For the text-containing cell, return its midpoint in [x, y] coordinate format. 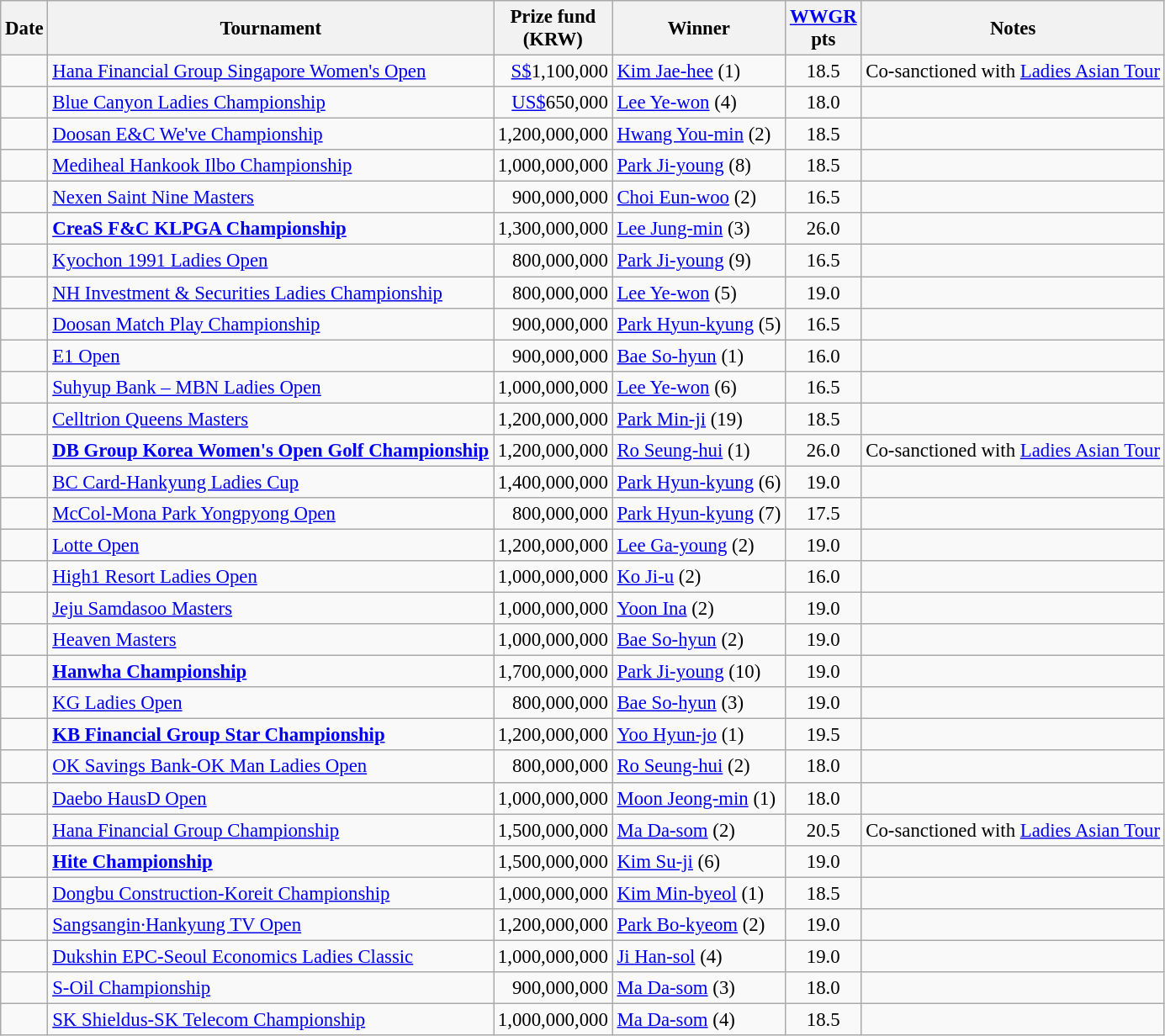
Celltrion Queens Masters [271, 419]
CreaS F&C KLPGA Championship [271, 230]
Park Hyun-kyung (7) [699, 514]
Choi Eun-woo (2) [699, 198]
Park Hyun-kyung (6) [699, 482]
KG Ladies Open [271, 703]
SK Shieldus-SK Telecom Championship [271, 1019]
Notes [1013, 29]
20.5 [823, 830]
Park Ji-young (10) [699, 672]
Ji Han-sol (4) [699, 956]
Hana Financial Group Championship [271, 830]
Bae So-hyun (2) [699, 640]
1,400,000,000 [553, 482]
Hana Financial Group Singapore Women's Open [271, 71]
Mediheal Hankook Ilbo Championship [271, 166]
1,300,000,000 [553, 230]
US$650,000 [553, 103]
Kim Jae-hee (1) [699, 71]
Date [24, 29]
Park Hyun-kyung (5) [699, 324]
S$1,100,000 [553, 71]
Sangsangin·Hankyung TV Open [271, 925]
Dongbu Construction-Koreit Championship [271, 893]
Hite Championship [271, 861]
S-Oil Championship [271, 988]
Winner [699, 29]
Lee Ye-won (6) [699, 387]
BC Card-Hankyung Ladies Cup [271, 482]
Hwang You-min (2) [699, 135]
KB Financial Group Star Championship [271, 735]
Moon Jeong-min (1) [699, 798]
Bae So-hyun (3) [699, 703]
Yoo Hyun-jo (1) [699, 735]
Daebo HausD Open [271, 798]
Hanwha Championship [271, 672]
Yoon Ina (2) [699, 609]
Suhyup Bank – MBN Ladies Open [271, 387]
Ro Seung-hui (1) [699, 451]
Park Ji-young (8) [699, 166]
Lee Ye-won (4) [699, 103]
WWGRpts [823, 29]
Ma Da-som (3) [699, 988]
DB Group Korea Women's Open Golf Championship [271, 451]
Dukshin EPC-Seoul Economics Ladies Classic [271, 956]
Kyochon 1991 Ladies Open [271, 261]
Doosan Match Play Championship [271, 324]
Bae So-hyun (1) [699, 356]
17.5 [823, 514]
Doosan E&C We've Championship [271, 135]
High1 Resort Ladies Open [271, 577]
Park Min-ji (19) [699, 419]
OK Savings Bank-OK Man Ladies Open [271, 767]
Lee Ye-won (5) [699, 293]
Lee Ga-young (2) [699, 545]
Lee Jung-min (3) [699, 230]
Blue Canyon Ladies Championship [271, 103]
McCol-Mona Park Yongpyong Open [271, 514]
Prize fund(KRW) [553, 29]
Ma Da-som (4) [699, 1019]
Ma Da-som (2) [699, 830]
Kim Min-byeol (1) [699, 893]
Heaven Masters [271, 640]
Nexen Saint Nine Masters [271, 198]
Kim Su-ji (6) [699, 861]
NH Investment & Securities Ladies Championship [271, 293]
1,700,000,000 [553, 672]
Park Ji-young (9) [699, 261]
Tournament [271, 29]
Ko Ji-u (2) [699, 577]
E1 Open [271, 356]
Ro Seung-hui (2) [699, 767]
Park Bo-kyeom (2) [699, 925]
Jeju Samdasoo Masters [271, 609]
19.5 [823, 735]
Lotte Open [271, 545]
